Search for the cell housing the specified text and yield its (X, Y) center coordinate. 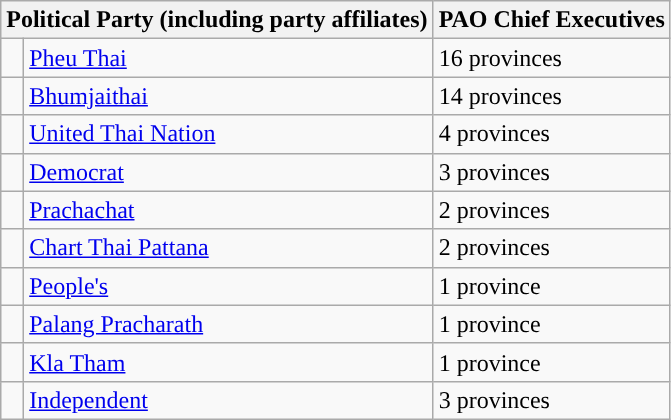
Bhumjaithai (228, 96)
4 provinces (552, 134)
16 provinces (552, 58)
Palang Pracharath (228, 324)
14 provinces (552, 96)
Democrat (228, 172)
Political Party (including party affiliates) (217, 20)
Chart Thai Pattana (228, 248)
Prachachat (228, 210)
United Thai Nation (228, 134)
PAO Chief Executives (552, 20)
Pheu Thai (228, 58)
Kla Tham (228, 362)
Independent (228, 400)
People's (228, 286)
